Extract the (x, y) coordinate from the center of the cell holding the provided text.  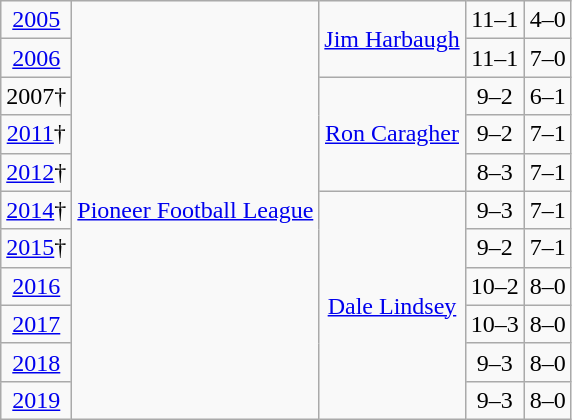
2007† (36, 96)
8–3 (494, 172)
2006 (36, 58)
10–3 (494, 324)
2016 (36, 286)
4–0 (548, 20)
2011† (36, 134)
Ron Caragher (392, 134)
Pioneer Football League (196, 210)
2015† (36, 248)
7–0 (548, 58)
Dale Lindsey (392, 305)
2012† (36, 172)
2019 (36, 400)
6–1 (548, 96)
2014† (36, 210)
10–2 (494, 286)
2017 (36, 324)
Jim Harbaugh (392, 39)
2005 (36, 20)
2018 (36, 362)
